Find where the given text appears and provide that cell's center as (x, y) coordinate. 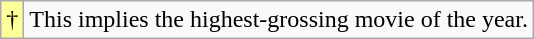
This implies the highest-grossing movie of the year. (279, 20)
† (12, 20)
